For the text-containing cell, return its midpoint in (X, Y) coordinate format. 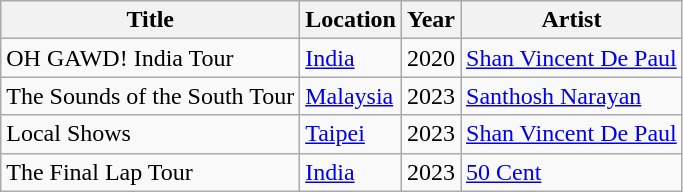
Year (430, 20)
50 Cent (571, 172)
OH GAWD! India Tour (150, 58)
Local Shows (150, 134)
The Sounds of the South Tour (150, 96)
Location (351, 20)
The Final Lap Tour (150, 172)
2020 (430, 58)
Santhosh Narayan (571, 96)
Title (150, 20)
Taipei (351, 134)
Artist (571, 20)
Malaysia (351, 96)
